Capture the cell that displays the provided text and extract its (X, Y) central coordinate. 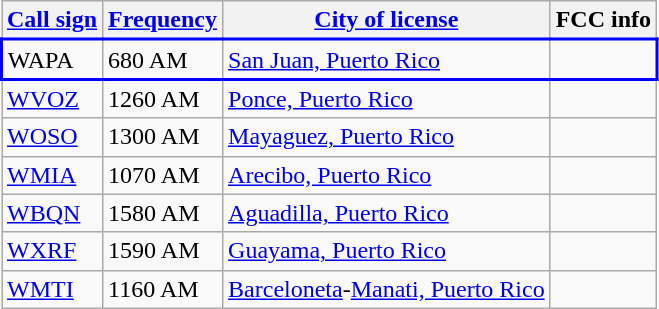
1590 AM (163, 251)
WXRF (52, 251)
FCC info (603, 20)
WBQN (52, 213)
1580 AM (163, 213)
WVOZ (52, 98)
Guayama, Puerto Rico (387, 251)
Barceloneta-Manati, Puerto Rico (387, 289)
WMTI (52, 289)
1260 AM (163, 98)
680 AM (163, 60)
1070 AM (163, 175)
San Juan, Puerto Rico (387, 60)
Ponce, Puerto Rico (387, 98)
Arecibo, Puerto Rico (387, 175)
WOSO (52, 137)
Frequency (163, 20)
1160 AM (163, 289)
City of license (387, 20)
Aguadilla, Puerto Rico (387, 213)
Mayaguez, Puerto Rico (387, 137)
WMIA (52, 175)
Call sign (52, 20)
1300 AM (163, 137)
WAPA (52, 60)
